Extract the [X, Y] coordinate from the center of the cell holding the provided text.  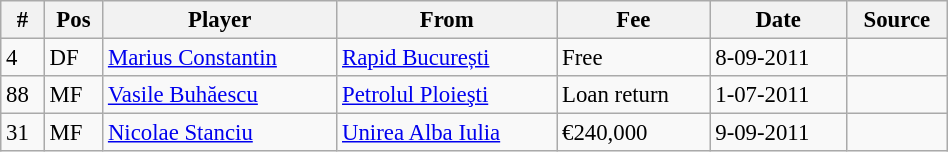
Source [896, 20]
Free [634, 58]
4 [23, 58]
Loan return [634, 95]
Unirea Alba Iulia [447, 133]
Vasile Buhăescu [220, 95]
Marius Constantin [220, 58]
Player [220, 20]
€240,000 [634, 133]
1-07-2011 [778, 95]
From [447, 20]
Petrolul Ploieşti [447, 95]
DF [73, 58]
Date [778, 20]
31 [23, 133]
8-09-2011 [778, 58]
9-09-2011 [778, 133]
88 [23, 95]
Rapid București [447, 58]
# [23, 20]
Fee [634, 20]
Nicolae Stanciu [220, 133]
Pos [73, 20]
